Capture the cell that displays the provided text and extract its [X, Y] central coordinate. 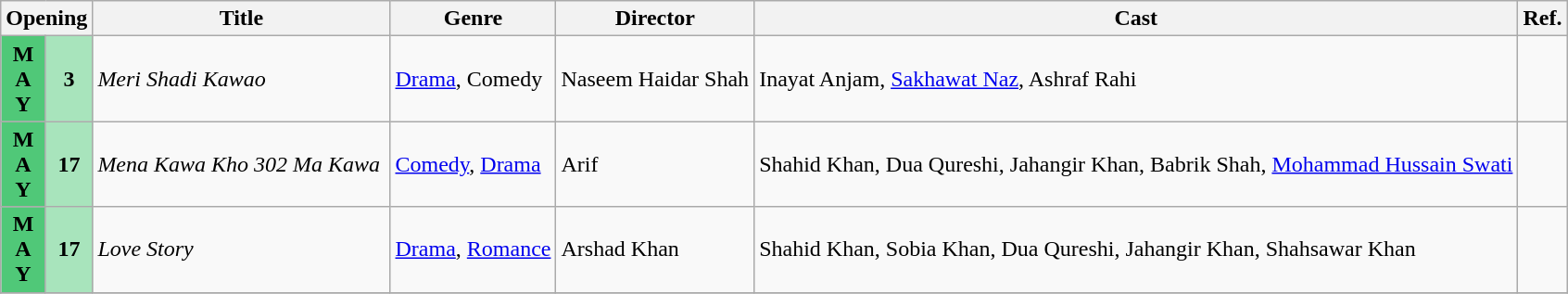
Mena Kawa Kho 302 Ma Kawa [241, 164]
Drama, Comedy [473, 79]
Opening [46, 19]
Shahid Khan, Dua Qureshi, Jahangir Khan, Babrik Shah, Mohammad Hussain Swati [1136, 164]
Drama, Romance [473, 249]
Shahid Khan, Sobia Khan, Dua Qureshi, Jahangir Khan, Shahsawar Khan [1136, 249]
Love Story [241, 249]
Inayat Anjam, Sakhawat Naz, Ashraf Rahi [1136, 79]
Arshad Khan [655, 249]
Arif [655, 164]
3 [69, 79]
Cast [1136, 19]
Meri Shadi Kawao [241, 79]
Naseem Haidar Shah [655, 79]
Director [655, 19]
Title [241, 19]
Comedy, Drama [473, 164]
Genre [473, 19]
Ref. [1542, 19]
